From the cell containing the given text, extract its center point as (x, y) coordinate. 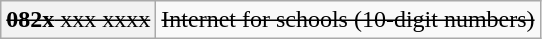
082x xxx xxxx (78, 20)
Internet for schools (10-digit numbers) (348, 20)
